Scan for the cell matching the given text and deliver its (x, y) coordinate at center. 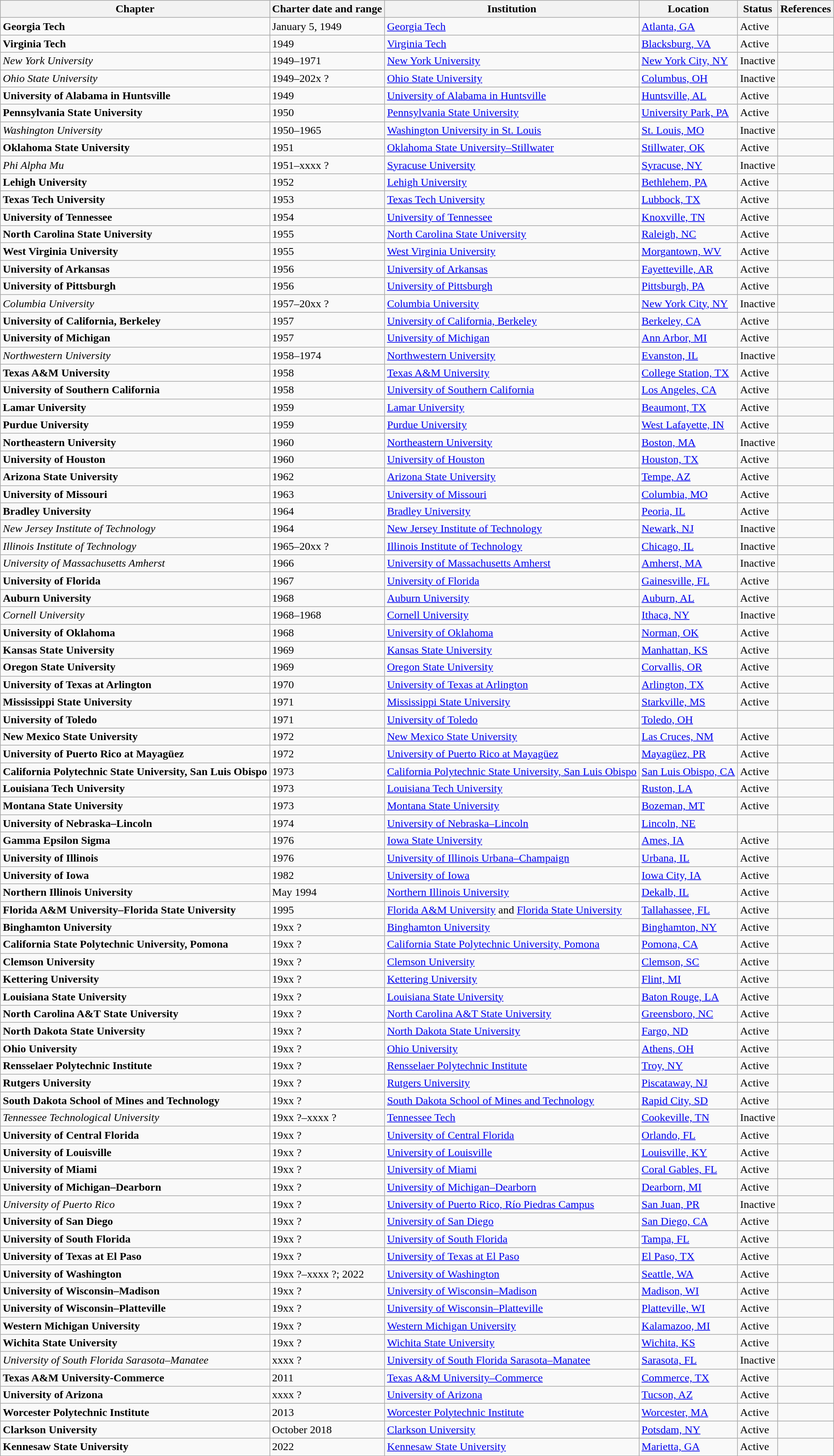
Morgantown, WV (688, 252)
Las Cruces, NM (688, 736)
San Luis Obispo, CA (688, 771)
Tennessee Tech (511, 1118)
Arlington, TX (688, 685)
St. Louis, MO (688, 130)
May 1994 (328, 893)
Ames, IA (688, 841)
Chapter (135, 9)
References (805, 9)
Orlando, FL (688, 1135)
Bethlehem, PA (688, 182)
October 2018 (328, 1430)
West Lafayette, IN (688, 425)
Huntsville, AL (688, 96)
Washington University (135, 130)
Binghamton, NY (688, 927)
1970 (328, 685)
Rapid City, SD (688, 1101)
2013 (328, 1412)
Seattle, WA (688, 1273)
Columbus, OH (688, 78)
Bozeman, MT (688, 806)
1966 (328, 563)
Clemson, SC (688, 962)
1950–1965 (328, 130)
Stillwater, OK (688, 147)
Mayagüez, PR (688, 754)
Starkville, MS (688, 702)
Syracuse, NY (688, 165)
1974 (328, 823)
Commerce, TX (688, 1378)
Cookeville, TN (688, 1118)
University of Puerto Rico (135, 1204)
1949–202x ? (328, 78)
Phi Alpha Mu (135, 165)
Greensboro, NC (688, 1014)
Lincoln, NE (688, 823)
Knoxville, TN (688, 217)
Newark, NJ (688, 529)
Location (688, 9)
1957–20xx ? (328, 304)
San Juan, PR (688, 1204)
Columbia, MO (688, 494)
Texas A&M University–Commerce (511, 1378)
Texas A&M University-Commerce (135, 1378)
Flint, MI (688, 979)
Tempe, AZ (688, 477)
Ithaca, NY (688, 615)
1954 (328, 217)
Florida A&M University–Florida State University (135, 910)
2011 (328, 1378)
January 5, 1949 (328, 26)
Berkeley, CA (688, 321)
Blacksburg, VA (688, 44)
Oklahoma State University (135, 147)
Amherst, MA (688, 563)
Peoria, IL (688, 512)
Tampa, FL (688, 1239)
1968–1968 (328, 615)
Tallahassee, FL (688, 910)
Marietta, GA (688, 1447)
Wichita, KS (688, 1343)
University of Puerto Rico, Río Piedras Campus (511, 1204)
1982 (328, 875)
Los Angeles, CA (688, 390)
Gamma Epsilon Sigma (135, 841)
Dearborn, MI (688, 1187)
Ann Arbor, MI (688, 338)
1963 (328, 494)
Beaumont, TX (688, 407)
Platteville, WI (688, 1308)
1953 (328, 199)
Piscataway, NJ (688, 1083)
Washington University in St. Louis (511, 130)
19xx ?–xxxx ?; 2022 (328, 1273)
Fayetteville, AR (688, 269)
Houston, TX (688, 459)
University of Illinois Urbana–Champaign (511, 858)
El Paso, TX (688, 1256)
Ruston, LA (688, 789)
Tucson, AZ (688, 1395)
University Park, PA (688, 113)
Charter date and range (328, 9)
Florida A&M University and Florida State University (511, 910)
Madison, WI (688, 1291)
Pittsburgh, PA (688, 286)
Status (758, 9)
1958–1974 (328, 355)
Worcester, MA (688, 1412)
1965–20xx ? (328, 546)
Lubbock, TX (688, 199)
Fargo, ND (688, 1031)
1962 (328, 477)
1950 (328, 113)
Baton Rouge, LA (688, 996)
Syracuse University (511, 165)
Potsdam, NY (688, 1430)
Auburn, AL (688, 598)
Raleigh, NC (688, 234)
1952 (328, 182)
2022 (328, 1447)
Urbana, IL (688, 858)
Oklahoma State University–Stillwater (511, 147)
Norman, OK (688, 633)
Evanston, IL (688, 355)
Iowa City, IA (688, 875)
Troy, NY (688, 1066)
Louisville, KY (688, 1152)
Toledo, OH (688, 719)
Pomona, CA (688, 944)
Gainesville, FL (688, 581)
Corvallis, OR (688, 667)
Sarasota, FL (688, 1360)
1995 (328, 910)
Tennessee Technological University (135, 1118)
Coral Gables, FL (688, 1170)
Kalamazoo, MI (688, 1326)
Dekalb, IL (688, 893)
Athens, OH (688, 1048)
Institution (511, 9)
College Station, TX (688, 373)
Iowa State University (511, 841)
University of Illinois (135, 858)
Atlanta, GA (688, 26)
1951 (328, 147)
Manhattan, KS (688, 650)
1951–xxxx ? (328, 165)
19xx ?–xxxx ? (328, 1118)
Chicago, IL (688, 546)
1967 (328, 581)
San Diego, CA (688, 1222)
1949–1971 (328, 61)
Boston, MA (688, 442)
